Scan for the cell matching the given text and deliver its [X, Y] coordinate at center. 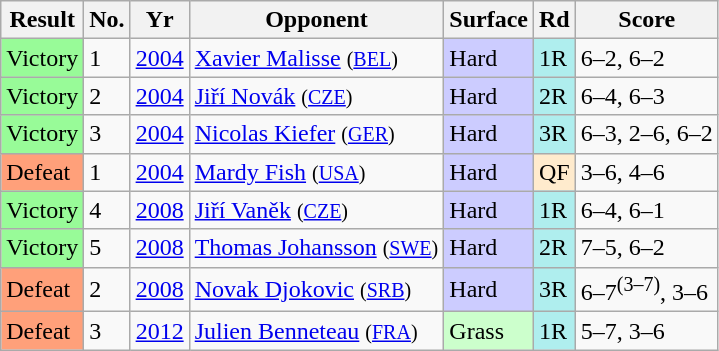
4 [107, 210]
5 [107, 248]
6–4, 6–3 [646, 96]
2012 [160, 331]
QF [555, 172]
Thomas Johansson (SWE) [316, 248]
Surface [489, 20]
Score [646, 20]
Nicolas Kiefer (GER) [316, 134]
7–5, 6–2 [646, 248]
Novak Djokovic (SRB) [316, 290]
5–7, 3–6 [646, 331]
Yr [160, 20]
6–4, 6–1 [646, 210]
Grass [489, 331]
3–6, 4–6 [646, 172]
Opponent [316, 20]
Julien Benneteau (FRA) [316, 331]
6–3, 2–6, 6–2 [646, 134]
Xavier Malisse (BEL) [316, 58]
Result [42, 20]
Mardy Fish (USA) [316, 172]
6–7(3–7), 3–6 [646, 290]
Jiří Novák (CZE) [316, 96]
Rd [555, 20]
6–2, 6–2 [646, 58]
No. [107, 20]
Jiří Vaněk (CZE) [316, 210]
